Determine the (X, Y) coordinate at the center of the cell enclosing the given text.  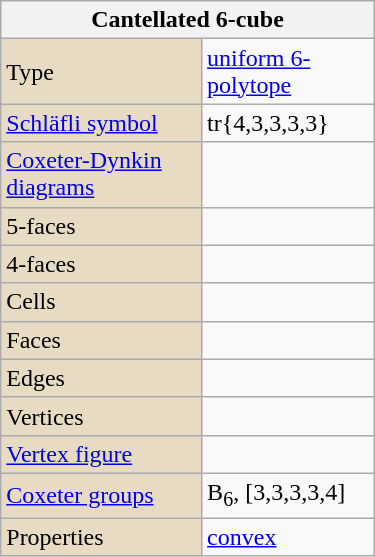
convex (288, 537)
tr{4,3,3,3,3} (288, 123)
5-faces (102, 226)
Coxeter groups (102, 495)
uniform 6-polytope (288, 72)
Faces (102, 340)
Properties (102, 537)
Edges (102, 378)
B6, [3,3,3,3,4] (288, 495)
4-faces (102, 264)
Coxeter-Dynkin diagrams (102, 174)
Schläfli symbol (102, 123)
Cantellated 6-cube (188, 20)
Vertices (102, 416)
Cells (102, 302)
Vertex figure (102, 454)
Type (102, 72)
